Find where the given text appears and provide that cell's center as (X, Y) coordinate. 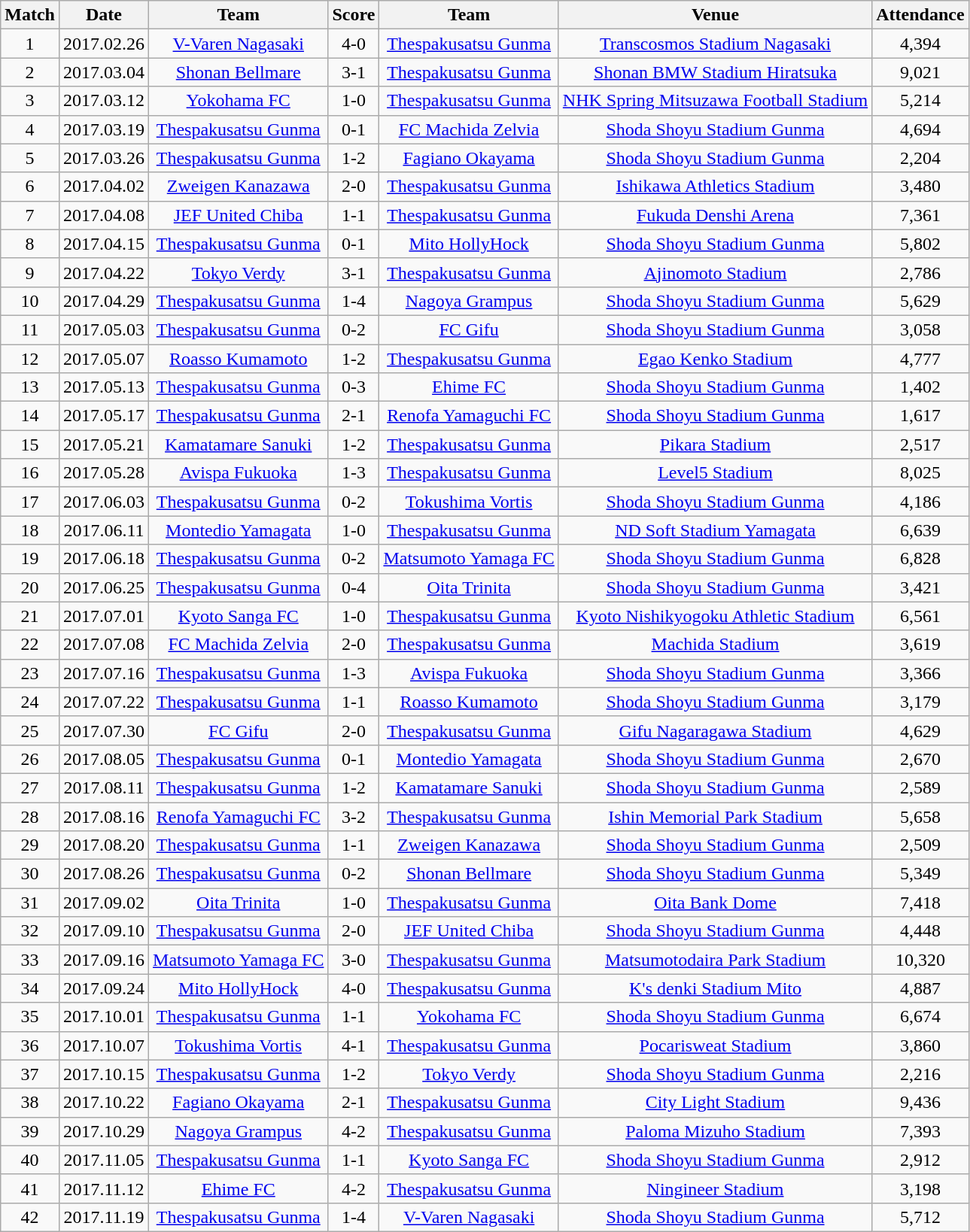
7,361 (920, 215)
Level5 Stadium (715, 473)
2017.09.10 (104, 931)
2017.04.08 (104, 215)
1,617 (920, 416)
Fukuda Denshi Arena (715, 215)
City Light Stadium (715, 1103)
6,561 (920, 616)
2017.11.12 (104, 1188)
4 (30, 129)
0-3 (354, 387)
3,421 (920, 587)
3,366 (920, 673)
5,658 (920, 816)
34 (30, 988)
Match (30, 15)
14 (30, 416)
4,777 (920, 359)
Ajinomoto Stadium (715, 272)
9,021 (920, 72)
Ishikawa Athletics Stadium (715, 187)
17 (30, 502)
Score (354, 15)
2017.03.04 (104, 72)
2,670 (920, 759)
4,186 (920, 502)
NHK Spring Mitsuzawa Football Stadium (715, 101)
15 (30, 445)
2017.09.16 (104, 960)
Transcosmos Stadium Nagasaki (715, 44)
3,860 (920, 1045)
9 (30, 272)
5,214 (920, 101)
Date (104, 15)
Venue (715, 15)
3,179 (920, 702)
2017.03.26 (104, 158)
Shonan BMW Stadium Hiratsuka (715, 72)
8 (30, 244)
2017.11.19 (104, 1217)
2,204 (920, 158)
12 (30, 359)
13 (30, 387)
39 (30, 1131)
Ishin Memorial Park Stadium (715, 816)
5 (30, 158)
2017.05.28 (104, 473)
4-1 (354, 1045)
2017.09.02 (104, 903)
27 (30, 787)
6,674 (920, 1017)
2,509 (920, 845)
2017.04.22 (104, 272)
2017.07.08 (104, 645)
2017.10.15 (104, 1074)
2017.04.15 (104, 244)
2017.11.05 (104, 1160)
2017.04.02 (104, 187)
4,448 (920, 931)
2017.10.29 (104, 1131)
2017.07.22 (104, 702)
6,639 (920, 530)
5,802 (920, 244)
4,694 (920, 129)
5,349 (920, 874)
37 (30, 1074)
2,589 (920, 787)
2017.08.20 (104, 845)
2017.03.12 (104, 101)
ND Soft Stadium Yamagata (715, 530)
Matsumotodaira Park Stadium (715, 960)
7,393 (920, 1131)
2 (30, 72)
2017.03.19 (104, 129)
3 (30, 101)
2017.06.11 (104, 530)
Attendance (920, 15)
7 (30, 215)
5,629 (920, 301)
41 (30, 1188)
6 (30, 187)
11 (30, 329)
2,912 (920, 1160)
32 (30, 931)
2017.06.25 (104, 587)
30 (30, 874)
9,436 (920, 1103)
2,517 (920, 445)
3,198 (920, 1188)
1,402 (920, 387)
3-0 (354, 960)
2017.06.03 (104, 502)
2017.07.01 (104, 616)
2017.05.03 (104, 329)
5,712 (920, 1217)
K's denki Stadium Mito (715, 988)
28 (30, 816)
Pikara Stadium (715, 445)
Paloma Mizuho Stadium (715, 1131)
Gifu Nagaragawa Stadium (715, 730)
31 (30, 903)
3,480 (920, 187)
7,418 (920, 903)
2,786 (920, 272)
2017.07.16 (104, 673)
8,025 (920, 473)
Egao Kenko Stadium (715, 359)
2017.02.26 (104, 44)
2017.08.26 (104, 874)
1 (30, 44)
2017.07.30 (104, 730)
10 (30, 301)
2017.05.13 (104, 387)
2017.04.29 (104, 301)
0-4 (354, 587)
18 (30, 530)
2017.10.01 (104, 1017)
4,394 (920, 44)
2017.08.11 (104, 787)
2017.10.22 (104, 1103)
29 (30, 845)
Ningineer Stadium (715, 1188)
6,828 (920, 559)
Pocarisweat Stadium (715, 1045)
35 (30, 1017)
4,887 (920, 988)
3-2 (354, 816)
38 (30, 1103)
36 (30, 1045)
23 (30, 673)
19 (30, 559)
3,058 (920, 329)
21 (30, 616)
42 (30, 1217)
2,216 (920, 1074)
Kyoto Nishikyogoku Athletic Stadium (715, 616)
2017.08.05 (104, 759)
40 (30, 1160)
2017.06.18 (104, 559)
2017.05.21 (104, 445)
2017.09.24 (104, 988)
26 (30, 759)
33 (30, 960)
20 (30, 587)
Machida Stadium (715, 645)
4,629 (920, 730)
2017.08.16 (104, 816)
25 (30, 730)
Oita Bank Dome (715, 903)
2017.05.17 (104, 416)
16 (30, 473)
3,619 (920, 645)
10,320 (920, 960)
2017.05.07 (104, 359)
2017.10.07 (104, 1045)
22 (30, 645)
24 (30, 702)
